Output the (X, Y) coordinate of the center of the cell containing the given text.  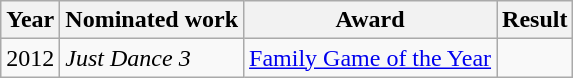
Family Game of the Year (370, 58)
Just Dance 3 (152, 58)
Award (370, 20)
2012 (30, 58)
Nominated work (152, 20)
Year (30, 20)
Result (535, 20)
